Extract the [X, Y] coordinate from the center of the cell holding the provided text.  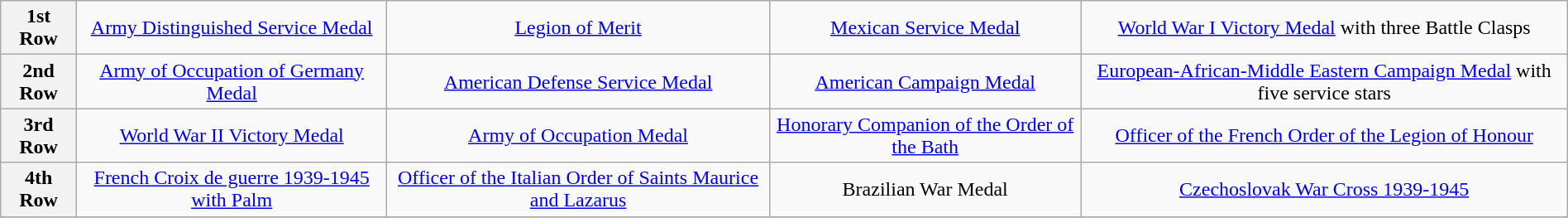
European-African-Middle Eastern Campaign Medal with five service stars [1324, 81]
2nd Row [39, 81]
Officer of the French Order of the Legion of Honour [1324, 136]
1st Row [39, 28]
Mexican Service Medal [925, 28]
Army Distinguished Service Medal [232, 28]
French Croix de guerre 1939-1945 with Palm [232, 189]
4th Row [39, 189]
Brazilian War Medal [925, 189]
3rd Row [39, 136]
Army of Occupation Medal [578, 136]
World War I Victory Medal with three Battle Clasps [1324, 28]
American Campaign Medal [925, 81]
World War II Victory Medal [232, 136]
Honorary Companion of the Order of the Bath [925, 136]
Officer of the Italian Order of Saints Maurice and Lazarus [578, 189]
Army of Occupation of Germany Medal [232, 81]
Czechoslovak War Cross 1939-1945 [1324, 189]
Legion of Merit [578, 28]
American Defense Service Medal [578, 81]
